Find where the given text appears and provide that cell's center as [X, Y] coordinate. 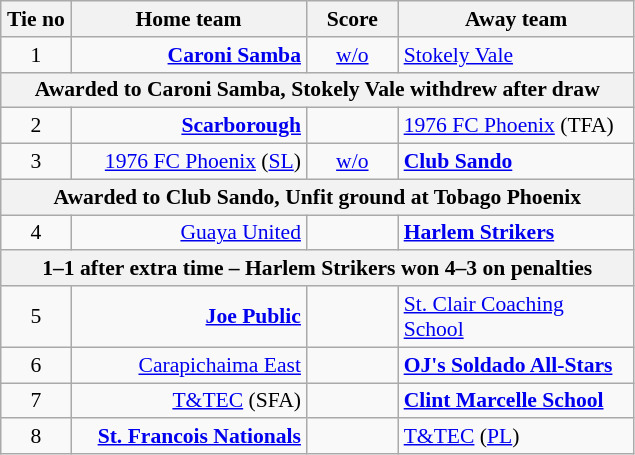
Away team [516, 19]
OJ's Soldado All-Stars [516, 365]
Caroni Samba [188, 55]
Scarborough [188, 126]
Joe Public [188, 316]
4 [36, 233]
3 [36, 162]
Carapichaima East [188, 365]
St. Francois Nationals [188, 437]
7 [36, 401]
Stokely Vale [516, 55]
1 [36, 55]
Tie no [36, 19]
Awarded to Club Sando, Unfit ground at Tobago Phoenix [318, 197]
T&TEC (SFA) [188, 401]
6 [36, 365]
8 [36, 437]
Clint Marcelle School [516, 401]
1976 FC Phoenix (TFA) [516, 126]
Club Sando [516, 162]
Harlem Strikers [516, 233]
T&TEC (PL) [516, 437]
Home team [188, 19]
Guaya United [188, 233]
Score [352, 19]
5 [36, 316]
1–1 after extra time – Harlem Strikers won 4–3 on penalties [318, 269]
Awarded to Caroni Samba, Stokely Vale withdrew after draw [318, 90]
1976 FC Phoenix (SL) [188, 162]
2 [36, 126]
St. Clair Coaching School [516, 316]
